Extract the (x, y) coordinate from the center of the cell holding the provided text.  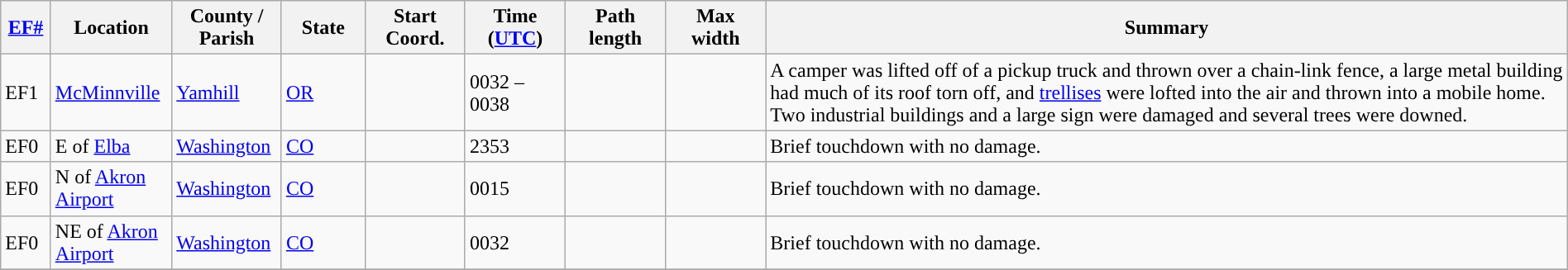
County / Parish (227, 28)
E of Elba (111, 146)
Location (111, 28)
McMinnville (111, 92)
2353 (514, 146)
Yamhill (227, 92)
Time (UTC) (514, 28)
N of Akron Airport (111, 188)
Start Coord. (415, 28)
0032 (514, 243)
Summary (1166, 28)
EF1 (26, 92)
EF# (26, 28)
0015 (514, 188)
Max width (716, 28)
OR (323, 92)
NE of Akron Airport (111, 243)
0032 – 0038 (514, 92)
Path length (615, 28)
State (323, 28)
